Extract the (x, y) coordinate from the center of the cell holding the provided text.  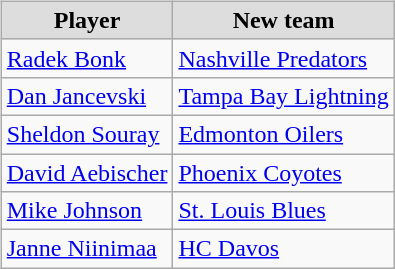
David Aebischer (87, 173)
Player (87, 20)
HC Davos (284, 249)
Tampa Bay Lightning (284, 96)
Dan Jancevski (87, 96)
Radek Bonk (87, 58)
Nashville Predators (284, 58)
Edmonton Oilers (284, 134)
St. Louis Blues (284, 211)
New team (284, 20)
Mike Johnson (87, 211)
Phoenix Coyotes (284, 173)
Sheldon Souray (87, 134)
Janne Niinimaa (87, 249)
